From the cell containing the given text, extract its center point as (x, y) coordinate. 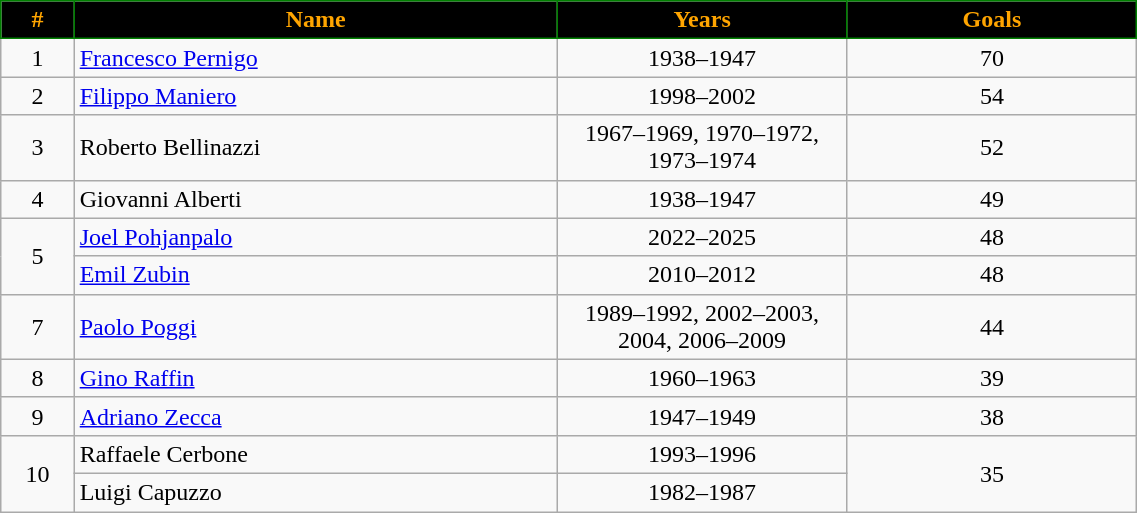
54 (992, 96)
Emil Zubin (316, 275)
Name (316, 20)
Goals (992, 20)
1967–1969, 1970–1972, 1973–1974 (702, 148)
1998–2002 (702, 96)
7 (38, 326)
Roberto Bellinazzi (316, 148)
Luigi Capuzzo (316, 492)
1 (38, 58)
# (38, 20)
10 (38, 473)
1989–1992, 2002–2003, 2004, 2006–2009 (702, 326)
Raffaele Cerbone (316, 454)
38 (992, 416)
44 (992, 326)
1982–1987 (702, 492)
1993–1996 (702, 454)
35 (992, 473)
Joel Pohjanpalo (316, 237)
52 (992, 148)
Francesco Pernigo (316, 58)
8 (38, 378)
Paolo Poggi (316, 326)
9 (38, 416)
70 (992, 58)
Adriano Zecca (316, 416)
Years (702, 20)
2 (38, 96)
4 (38, 199)
Giovanni Alberti (316, 199)
39 (992, 378)
1960–1963 (702, 378)
1947–1949 (702, 416)
Gino Raffin (316, 378)
49 (992, 199)
Filippo Maniero (316, 96)
2022–2025 (702, 237)
2010–2012 (702, 275)
3 (38, 148)
5 (38, 256)
